Return the (x, y) coordinate for the center point of the cell that contains the specified text.  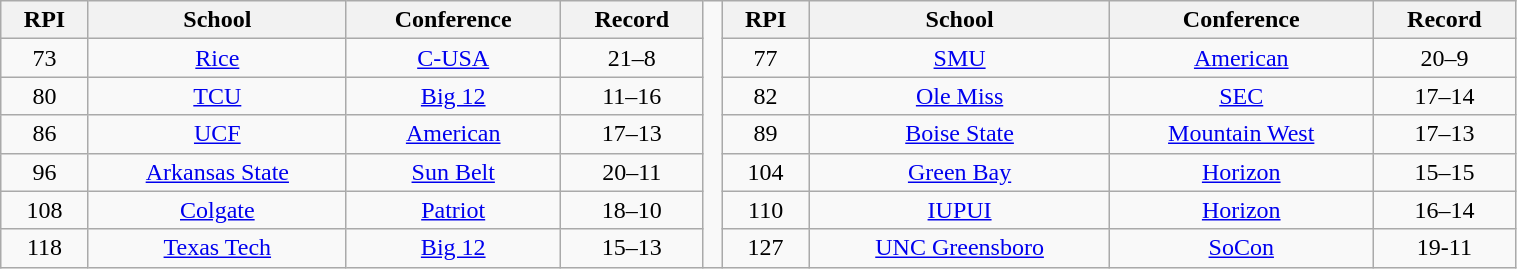
80 (45, 96)
96 (45, 172)
104 (766, 172)
118 (45, 248)
TCU (217, 96)
17–14 (1444, 96)
Colgate (217, 210)
Texas Tech (217, 248)
Boise State (959, 134)
Mountain West (1242, 134)
127 (766, 248)
SEC (1242, 96)
Patriot (453, 210)
77 (766, 58)
IUPUI (959, 210)
18–10 (632, 210)
SMU (959, 58)
SoCon (1242, 248)
16–14 (1444, 210)
C-USA (453, 58)
Arkansas State (217, 172)
15–13 (632, 248)
Sun Belt (453, 172)
19-11 (1444, 248)
21–8 (632, 58)
11–16 (632, 96)
20–9 (1444, 58)
82 (766, 96)
UNC Greensboro (959, 248)
86 (45, 134)
89 (766, 134)
110 (766, 210)
108 (45, 210)
73 (45, 58)
15–15 (1444, 172)
Green Bay (959, 172)
Ole Miss (959, 96)
Rice (217, 58)
UCF (217, 134)
20–11 (632, 172)
